From the cell containing the given text, extract its center point as [X, Y] coordinate. 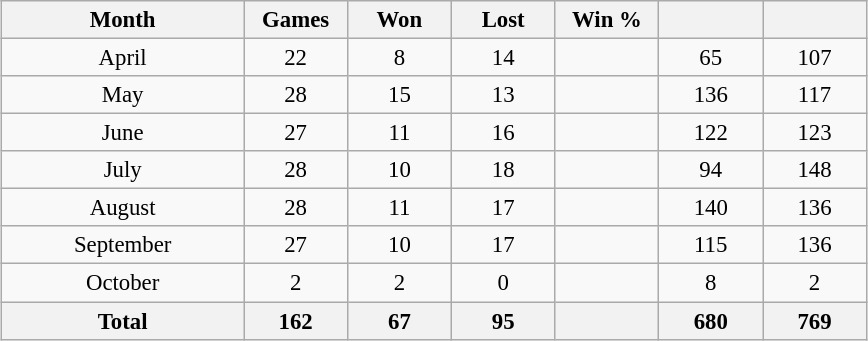
122 [711, 133]
Games [296, 20]
117 [815, 95]
680 [711, 321]
148 [815, 170]
0 [503, 283]
115 [711, 245]
162 [296, 321]
April [123, 57]
140 [711, 208]
June [123, 133]
September [123, 245]
Month [123, 20]
Lost [503, 20]
95 [503, 321]
13 [503, 95]
Win % [607, 20]
769 [815, 321]
May [123, 95]
14 [503, 57]
67 [399, 321]
Won [399, 20]
107 [815, 57]
94 [711, 170]
Total [123, 321]
October [123, 283]
22 [296, 57]
July [123, 170]
15 [399, 95]
16 [503, 133]
65 [711, 57]
123 [815, 133]
August [123, 208]
18 [503, 170]
